Determine the [X, Y] coordinate at the center of the cell enclosing the given text.  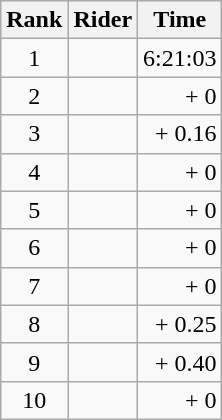
8 [34, 324]
+ 0.16 [180, 134]
+ 0.40 [180, 362]
9 [34, 362]
2 [34, 96]
+ 0.25 [180, 324]
4 [34, 172]
1 [34, 58]
Time [180, 20]
3 [34, 134]
6:21:03 [180, 58]
7 [34, 286]
5 [34, 210]
Rank [34, 20]
10 [34, 400]
6 [34, 248]
Rider [103, 20]
